Identify which cell holds the provided text, then report its [X, Y] central coordinate. 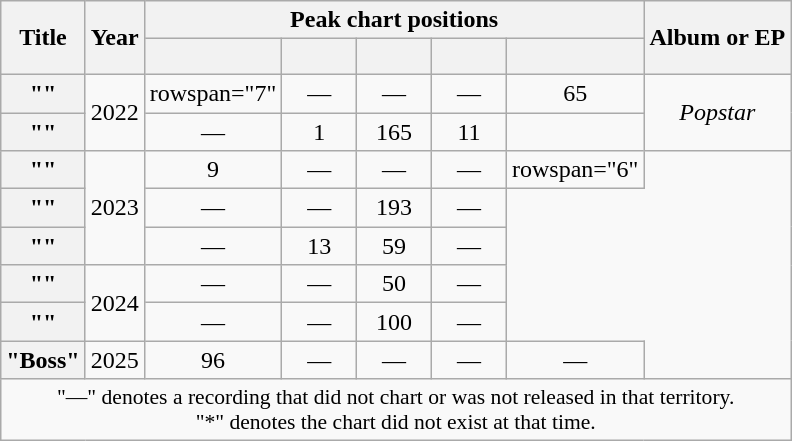
59 [394, 246]
165 [394, 131]
65 [575, 93]
Popstar [718, 112]
Album or EP [718, 38]
11 [470, 131]
rowspan="7" [213, 93]
96 [213, 360]
100 [394, 322]
193 [394, 208]
2024 [114, 303]
Title [43, 38]
1 [320, 131]
rowspan="6" [575, 170]
"—" denotes a recording that did not chart or was not released in that territory."*" denotes the chart did not exist at that time. [396, 410]
2023 [114, 208]
2025 [114, 360]
Year [114, 38]
Peak chart positions [394, 20]
2022 [114, 112]
13 [320, 246]
"Boss" [43, 360]
50 [394, 284]
9 [213, 170]
